Capture the cell that displays the provided text and extract its [x, y] central coordinate. 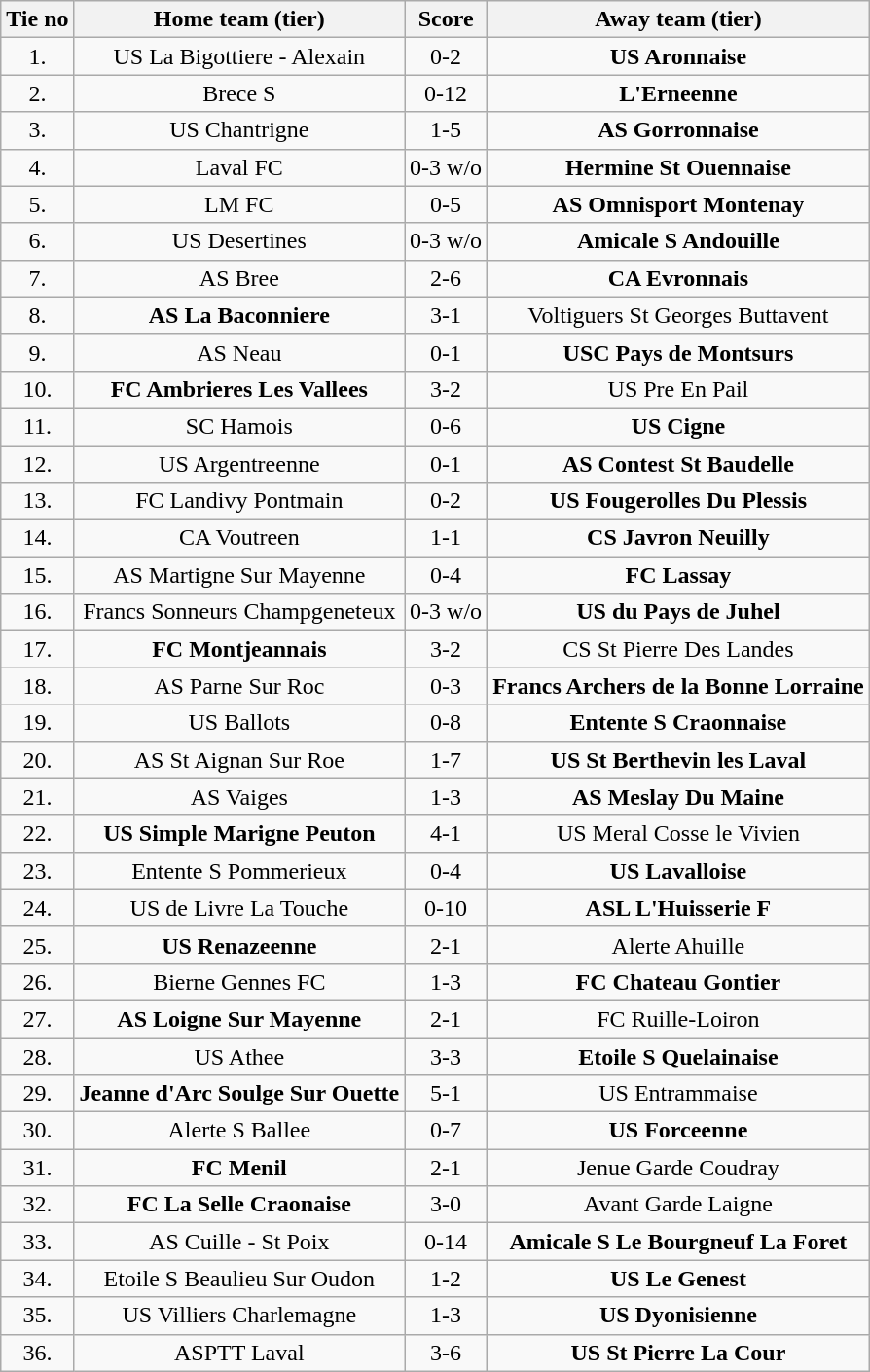
L'Erneenne [679, 93]
Laval FC [239, 167]
US St Berthevin les Laval [679, 760]
1-5 [446, 130]
2. [37, 93]
US Lavalloise [679, 871]
US Villiers Charlemagne [239, 1316]
US Cigne [679, 426]
16. [37, 612]
ASL L'Huisserie F [679, 908]
Home team (tier) [239, 19]
Etoile S Beaulieu Sur Oudon [239, 1279]
Away team (tier) [679, 19]
7. [37, 278]
13. [37, 501]
AS Cuille - St Poix [239, 1242]
Bierne Gennes FC [239, 982]
6. [37, 241]
30. [37, 1131]
3-3 [446, 1056]
US Dyonisienne [679, 1316]
AS Meslay Du Maine [679, 797]
US Le Genest [679, 1279]
5-1 [446, 1094]
AS Bree [239, 278]
Avant Garde Laigne [679, 1205]
26. [37, 982]
Etoile S Quelainaise [679, 1056]
FC Montjeannais [239, 649]
US Desertines [239, 241]
19. [37, 723]
AS La Baconniere [239, 315]
US Athee [239, 1056]
0-10 [446, 908]
17. [37, 649]
4-1 [446, 834]
0-8 [446, 723]
US St Pierre La Cour [679, 1353]
29. [37, 1094]
US Argentreenne [239, 464]
Amicale S Le Bourgneuf La Foret [679, 1242]
1. [37, 56]
25. [37, 945]
3-0 [446, 1205]
33. [37, 1242]
SC Hamois [239, 426]
LM FC [239, 204]
3. [37, 130]
AS St Aignan Sur Roe [239, 760]
8. [37, 315]
1-1 [446, 538]
AS Contest St Baudelle [679, 464]
US Meral Cosse le Vivien [679, 834]
Jeanne d'Arc Soulge Sur Ouette [239, 1094]
AS Neau [239, 352]
AS Martigne Sur Mayenne [239, 575]
Alerte Ahuille [679, 945]
Tie no [37, 19]
CA Voutreen [239, 538]
US du Pays de Juhel [679, 612]
Voltiguers St Georges Buttavent [679, 315]
FC Menil [239, 1168]
AS Gorronnaise [679, 130]
AS Parne Sur Roc [239, 686]
22. [37, 834]
Score [446, 19]
27. [37, 1019]
US La Bigottiere - Alexain [239, 56]
24. [37, 908]
ASPTT Laval [239, 1353]
Hermine St Ouennaise [679, 167]
3-6 [446, 1353]
0-5 [446, 204]
FC Chateau Gontier [679, 982]
FC Ruille-Loiron [679, 1019]
20. [37, 760]
11. [37, 426]
US Pre En Pail [679, 389]
31. [37, 1168]
Amicale S Andouille [679, 241]
AS Vaiges [239, 797]
3-1 [446, 315]
US Entrammaise [679, 1094]
21. [37, 797]
5. [37, 204]
AS Loigne Sur Mayenne [239, 1019]
Brece S [239, 93]
Entente S Craonnaise [679, 723]
18. [37, 686]
34. [37, 1279]
US Chantrigne [239, 130]
4. [37, 167]
Jenue Garde Coudray [679, 1168]
US Fougerolles Du Plessis [679, 501]
2-6 [446, 278]
US Ballots [239, 723]
CS St Pierre Des Landes [679, 649]
23. [37, 871]
US Aronnaise [679, 56]
35. [37, 1316]
14. [37, 538]
28. [37, 1056]
0-7 [446, 1131]
1-2 [446, 1279]
Francs Sonneurs Champgeneteux [239, 612]
FC Ambrieres Les Vallees [239, 389]
US de Livre La Touche [239, 908]
12. [37, 464]
Entente S Pommerieux [239, 871]
US Renazeenne [239, 945]
USC Pays de Montsurs [679, 352]
FC Lassay [679, 575]
Francs Archers de la Bonne Lorraine [679, 686]
0-6 [446, 426]
CA Evronnais [679, 278]
AS Omnisport Montenay [679, 204]
US Forceenne [679, 1131]
Alerte S Ballee [239, 1131]
10. [37, 389]
0-3 [446, 686]
FC Landivy Pontmain [239, 501]
CS Javron Neuilly [679, 538]
FC La Selle Craonaise [239, 1205]
36. [37, 1353]
0-12 [446, 93]
US Simple Marigne Peuton [239, 834]
9. [37, 352]
32. [37, 1205]
0-14 [446, 1242]
1-7 [446, 760]
15. [37, 575]
